Locate the cell with the specified text and output its [x, y] center coordinate. 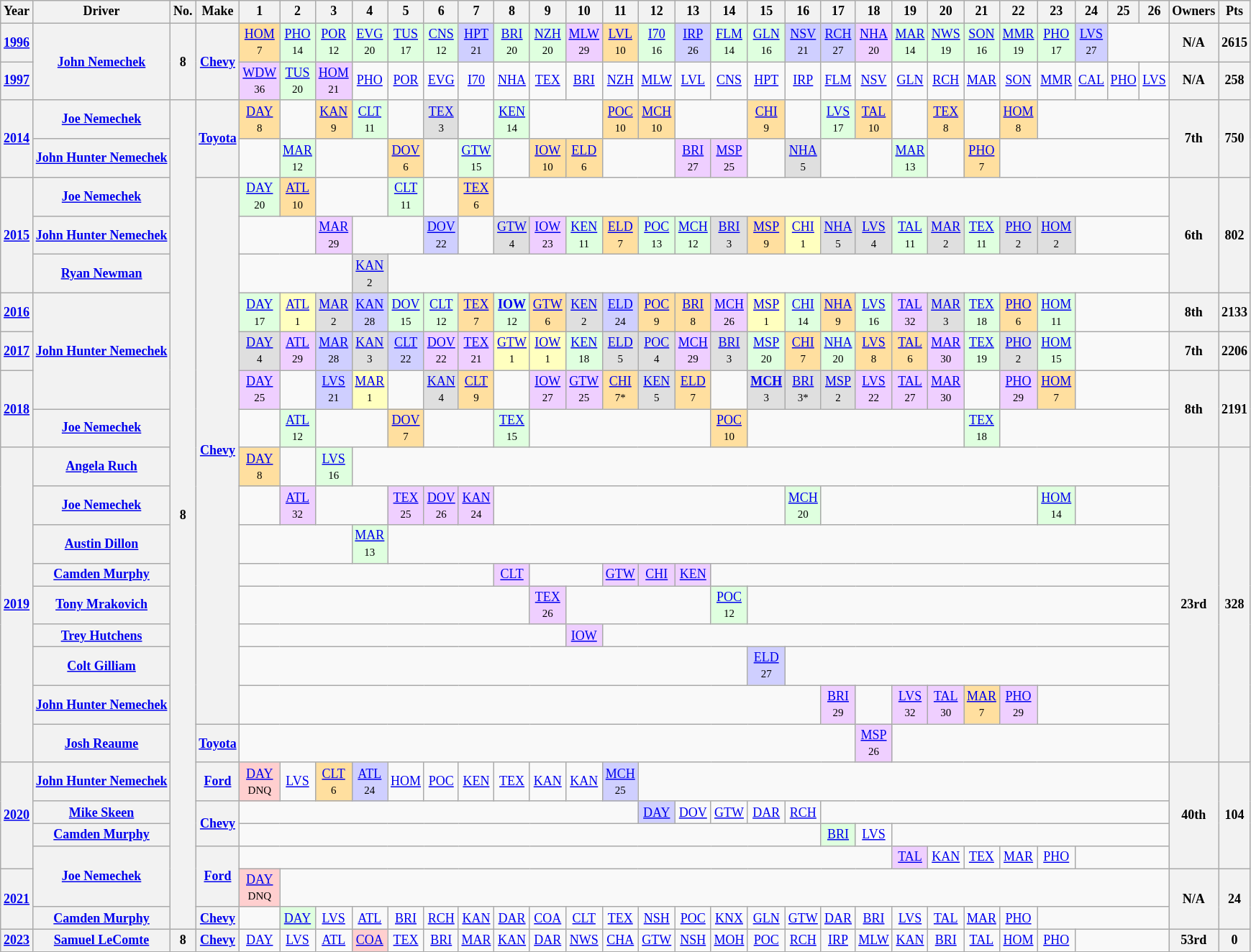
9 [547, 12]
SON [1019, 81]
GLN16 [767, 42]
MAR14 [910, 42]
TAL6 [910, 351]
KAN4 [441, 390]
MCH3 [767, 390]
MSP25 [729, 158]
SON16 [982, 42]
GTW6 [547, 313]
Colt Gilliam [101, 666]
2016 [17, 313]
25 [1124, 12]
CHI14 [803, 313]
Trey Hutchens [101, 636]
MCH10 [656, 119]
23rd [1194, 605]
MSP26 [873, 743]
MOH [729, 940]
6th [1194, 236]
CHI7* [620, 390]
POR12 [334, 42]
IOW10 [547, 158]
MSP20 [767, 351]
0 [1234, 940]
MMR19 [1019, 42]
CHI [656, 574]
NZH20 [547, 42]
17 [838, 12]
ATL10 [298, 197]
Tony Mrakovich [101, 605]
KAN2 [370, 274]
TUS20 [298, 81]
14 [729, 12]
DOV [693, 813]
LVS27 [1092, 42]
LVS17 [838, 119]
2017 [17, 351]
DOV15 [406, 313]
MSP2 [838, 390]
DAY20 [260, 197]
2023 [17, 940]
CLT9 [476, 390]
750 [1234, 138]
I70 [476, 81]
POR [406, 81]
CHI9 [767, 119]
ATL29 [298, 351]
23 [1056, 12]
KAN28 [370, 313]
ATL1 [298, 313]
22 [1019, 12]
ELD6 [584, 158]
CAL [1092, 81]
TAL11 [910, 235]
TAL30 [946, 705]
21 [982, 12]
MLW29 [584, 42]
2019 [17, 605]
2018 [17, 408]
53rd [1194, 940]
IOW27 [547, 390]
GTW15 [476, 158]
KEN2 [584, 313]
KAN3 [370, 351]
TEX11 [982, 235]
TEX7 [476, 313]
EVG [441, 81]
POC9 [656, 313]
TUS17 [406, 42]
TEX3 [441, 119]
NWS [584, 940]
TAL27 [910, 390]
Josh Reaume [101, 743]
NWS19 [946, 42]
TEX6 [476, 197]
2206 [1234, 351]
KEN18 [584, 351]
HPT [767, 81]
Samuel LeComte [101, 940]
CLT6 [334, 782]
DOV6 [406, 158]
BRI20 [512, 42]
2015 [17, 236]
KEN5 [656, 390]
GTW1 [512, 351]
LVS8 [873, 351]
MAR1 [370, 390]
GTW25 [584, 390]
IOW12 [512, 313]
CLT12 [441, 313]
DAY25 [260, 390]
CNS12 [441, 42]
KAN9 [334, 119]
LVS22 [873, 390]
DOV7 [406, 429]
TEX8 [946, 119]
FLM14 [729, 42]
TEX25 [406, 505]
3 [334, 12]
HPT21 [476, 42]
2191 [1234, 408]
GTW4 [512, 235]
IRP26 [693, 42]
TAL10 [873, 119]
CNS [729, 81]
TEX15 [512, 429]
HOM2 [1056, 235]
BRI29 [838, 705]
NZH [620, 81]
1996 [17, 42]
WDW36 [260, 81]
18 [873, 12]
PHO6 [1019, 313]
MCH25 [620, 782]
1 [260, 12]
ELD27 [767, 666]
HOM11 [1056, 313]
LVL10 [620, 42]
HOM8 [1019, 119]
Make [217, 12]
MCH26 [729, 313]
2021 [17, 899]
KEN14 [512, 119]
PHO14 [298, 42]
CHI1 [803, 235]
26 [1154, 12]
LVL [693, 81]
Mike Skeen [101, 813]
HOM15 [1056, 351]
258 [1234, 81]
MSP9 [767, 235]
No. [183, 12]
PHO7 [982, 158]
MAR3 [946, 313]
Austin Dillon [101, 544]
4 [370, 12]
5 [406, 12]
11 [620, 12]
NSV21 [803, 42]
Owners [1194, 12]
MAR28 [334, 351]
LVS21 [334, 390]
MCH12 [693, 235]
MAR12 [298, 158]
DAY4 [260, 351]
1997 [17, 81]
LVS32 [910, 705]
IOW1 [547, 351]
BRI3* [803, 390]
7 [476, 12]
I7016 [656, 42]
16 [803, 12]
BRI27 [693, 158]
19 [910, 12]
802 [1234, 236]
TEX21 [476, 351]
TAL32 [910, 313]
20 [946, 12]
15 [767, 12]
DAY17 [260, 313]
POC4 [656, 351]
ATL32 [298, 505]
IOW [584, 636]
2 [298, 12]
EVG20 [370, 42]
PHO17 [1056, 42]
10 [584, 12]
40th [1194, 815]
Year [17, 12]
13 [693, 12]
HOM21 [334, 81]
TEX26 [547, 605]
MCH29 [693, 351]
Ryan Newman [101, 274]
CHI7 [803, 351]
ATL24 [370, 782]
328 [1234, 605]
MAR7 [982, 705]
2615 [1234, 42]
ATL12 [298, 429]
FLM [838, 81]
John Nemechek [101, 62]
TEX19 [982, 351]
MAR29 [334, 235]
POC13 [656, 235]
KNX [729, 917]
104 [1234, 815]
12 [656, 12]
HOM14 [1056, 505]
Pts [1234, 12]
BRI8 [693, 313]
KAN24 [476, 505]
LVS4 [873, 235]
MCH20 [803, 505]
IOW23 [547, 235]
6 [441, 12]
2020 [17, 815]
POC12 [729, 605]
MMR [1056, 81]
NHA9 [838, 313]
MSP1 [767, 313]
RCH27 [838, 42]
NSV [873, 81]
ELD5 [620, 351]
2133 [1234, 313]
CLT22 [406, 351]
KEN11 [584, 235]
DOV26 [441, 505]
Angela Ruch [101, 467]
2014 [17, 138]
Driver [101, 12]
CHA [620, 940]
ELD24 [620, 313]
NHA [512, 81]
